Detect which cell encompasses the target text, then output its [x, y] center coordinate. 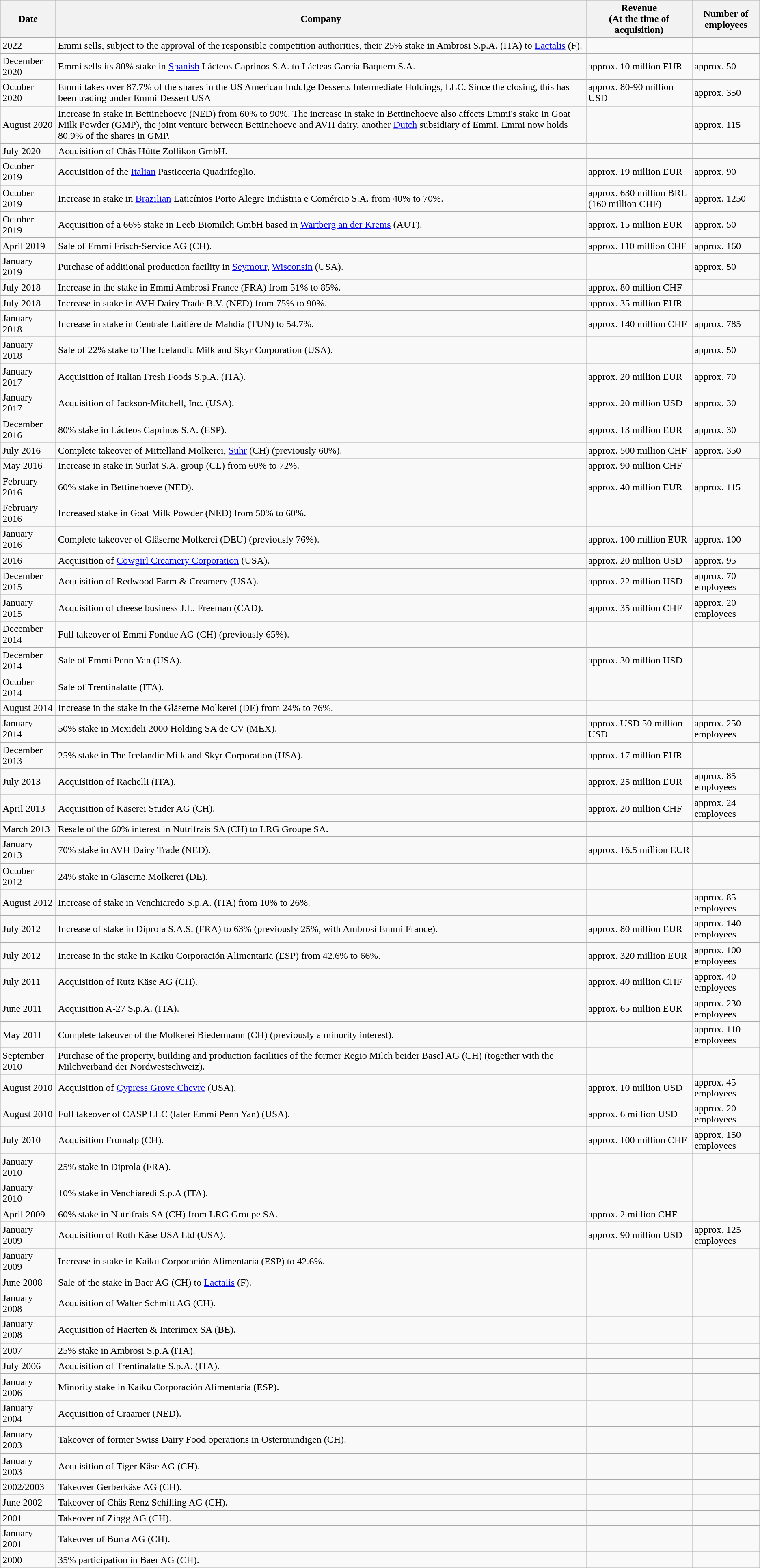
Acquisition of Redwood Farm & Creamery (USA). [321, 581]
Acquisition of cheese business J.L. Freeman (CAD). [321, 608]
25% stake in Diprola (FRA). [321, 1167]
Increase in stake in Brazilian Laticínios Porto Alegre Indústria e Comércio S.A. from 40% to 70%. [321, 198]
August 2014 [28, 708]
October 2014 [28, 687]
August 2020 [28, 125]
approx. 25 million EUR [639, 782]
2022 [28, 45]
2007 [28, 1350]
approx. 630 million BRL (160 million CHF) [639, 198]
Acquisition of Trentinalatte S.p.A. (ITA). [321, 1366]
May 2011 [28, 1035]
December 2015 [28, 581]
Acquisition of Chäs Hütte Zollikon GmbH. [321, 151]
May 2016 [28, 466]
Acquisition of Cowgirl Creamery Corporation (USA). [321, 560]
approx. 140 million CHF [639, 324]
approx. 785 [726, 324]
Increase in stake in AVH Dairy Trade B.V. (NED) from 75% to 90%. [321, 303]
Acquisition of Roth Käse USA Ltd (USA). [321, 1235]
2016 [28, 560]
Sale of Emmi Penn Yan (USA). [321, 661]
Takeover of Burra AG (CH). [321, 1539]
80% stake in Lácteos Caprinos S.A. (ESP). [321, 429]
approx. 110 million CHF [639, 246]
2002/2003 [28, 1487]
June 2002 [28, 1503]
approx. 160 [726, 246]
Full takeover of Emmi Fondue AG (CH) (previously 65%). [321, 634]
approx. 40 employees [726, 982]
approx. 13 million EUR [639, 429]
approx. 10 million EUR [639, 67]
Takeover of Zingg AG (CH). [321, 1518]
approx. 35 million CHF [639, 608]
approx. 100 [726, 540]
Increase of stake in Diprola S.A.S. (FRA) to 63% (previously 25%, with Ambrosi Emmi France). [321, 929]
June 2011 [28, 1008]
approx. 24 employees [726, 808]
Acquisition Fromalp (CH). [321, 1140]
April 2013 [28, 808]
approx. 100 employees [726, 955]
Emmi sells, subject to the approval of the responsible competition authorities, their 25% stake in Ambrosi S.p.A. (ITA) to Lactalis (F). [321, 45]
July 2006 [28, 1366]
Increase in the stake in Kaiku Corporación Alimentaria (ESP) from 42.6% to 66%. [321, 955]
approx. 80-90 million USD [639, 93]
Purchase of additional production facility in Seymour, Wisconsin (USA). [321, 266]
approx. 90 [726, 172]
approx. 250 employees [726, 729]
35% participation in Baer AG (CH). [321, 1560]
Number of employees [726, 19]
October 2020 [28, 93]
approx. 17 million EUR [639, 756]
Increased stake in Goat Milk Powder (NED) from 50% to 60%. [321, 513]
January 2004 [28, 1413]
Increase in stake in Surlat S.A. group (CL) from 60% to 72%. [321, 466]
approx. 20 million CHF [639, 808]
approx. 22 million USD [639, 581]
April 2009 [28, 1214]
December 2013 [28, 756]
Acquisition of Haerten & Interimex SA (BE). [321, 1329]
Increase in the stake in Emmi Ambrosi France (FRA) from 51% to 85%. [321, 287]
June 2008 [28, 1282]
Emmi sells its 80% stake in Spanish Lácteos Caprinos S.A. to Lácteas García Baquero S.A. [321, 67]
Acquisition of a 66% stake in Leeb Biomilch GmbH based in Wartberg an der Krems (AUT). [321, 225]
Sale of 22% stake to The Icelandic Milk and Skyr Corporation (USA). [321, 351]
Increase in stake in Kaiku Corporación Alimentaria (ESP) to 42.6%. [321, 1261]
August 2012 [28, 902]
Acquisition of Craamer (NED). [321, 1413]
25% stake in The Icelandic Milk and Skyr Corporation (USA). [321, 756]
July 2013 [28, 782]
approx. USD 50 million USD [639, 729]
approx. 80 million EUR [639, 929]
Acquisition of Italian Fresh Foods S.p.A. (ITA). [321, 377]
2001 [28, 1518]
Company [321, 19]
approx. 65 million EUR [639, 1008]
Takeover of former Swiss Dairy Food operations in Ostermundigen (CH). [321, 1440]
approx. 10 million USD [639, 1088]
Sale of Trentinalatte (ITA). [321, 687]
July 2010 [28, 1140]
March 2013 [28, 829]
Resale of the 60% interest in Nutrifrais SA (CH) to LRG Groupe SA. [321, 829]
approx. 15 million EUR [639, 225]
approx. 140 employees [726, 929]
approx. 320 million EUR [639, 955]
Acquisition of Rutz Käse AG (CH). [321, 982]
approx. 40 million CHF [639, 982]
Increase in the stake in the Gläserne Molkerei (DE) from 24% to 76%. [321, 708]
approx. 40 million EUR [639, 487]
approx. 150 employees [726, 1140]
approx. 45 employees [726, 1088]
60% stake in Nutrifrais SA (CH) from LRG Groupe SA. [321, 1214]
approx. 30 million USD [639, 661]
approx. 80 million CHF [639, 287]
January 2016 [28, 540]
April 2019 [28, 246]
approx. 100 million EUR [639, 540]
September 2010 [28, 1061]
July 2016 [28, 450]
approx. 500 million CHF [639, 450]
Acquisition of Cypress Grove Chevre (USA). [321, 1088]
Sale of Emmi Frisch-Service AG (CH). [321, 246]
Increase in stake in Centrale Laitière de Mahdia (TUN) to 54.7%. [321, 324]
approx. 95 [726, 560]
July 2011 [28, 982]
January 2006 [28, 1387]
70% stake in AVH Dairy Trade (NED). [321, 850]
Acquisition A-27 S.p.A. (ITA). [321, 1008]
January 2014 [28, 729]
Complete takeover of Mittelland Molkerei, Suhr (CH) (previously 60%). [321, 450]
Complete takeover of the Molkerei Biedermann (CH) (previously a minority interest). [321, 1035]
Acquisition of Jackson-Mitchell, Inc. (USA). [321, 403]
Full takeover of CASP LLC (later Emmi Penn Yan) (USA). [321, 1114]
Revenue(At the time of acquisition) [639, 19]
Minority stake in Kaiku Corporación Alimentaria (ESP). [321, 1387]
Acquisition of the Italian Pasticceria Quadrifoglio. [321, 172]
approx. 125 employees [726, 1235]
50% stake in Mexideli 2000 Holding SA de CV (MEX). [321, 729]
approx. 6 million USD [639, 1114]
24% stake in Gläserne Molkerei (DE). [321, 877]
approx. 19 million EUR [639, 172]
Increase of stake in Venchiaredo S.p.A. (ITA) from 10% to 26%. [321, 902]
Sale of the stake in Baer AG (CH) to Lactalis (F). [321, 1282]
Complete takeover of Gläserne Molkerei (DEU) (previously 76%). [321, 540]
60% stake in Bettinehoeve (NED). [321, 487]
approx. 1250 [726, 198]
approx. 90 million CHF [639, 466]
approx. 16.5 million EUR [639, 850]
January 2013 [28, 850]
Date [28, 19]
December 2020 [28, 67]
approx. 90 million USD [639, 1235]
2000 [28, 1560]
October 2012 [28, 877]
approx. 70 [726, 377]
approx. 2 million CHF [639, 1214]
Acquisition of Rachelli (ITA). [321, 782]
January 2015 [28, 608]
January 2001 [28, 1539]
Acquisition of Walter Schmitt AG (CH). [321, 1303]
January 2019 [28, 266]
approx. 100 million CHF [639, 1140]
approx. 230 employees [726, 1008]
Takeover Gerberkäse AG (CH). [321, 1487]
December 2016 [28, 429]
25% stake in Ambrosi S.p.A (ITA). [321, 1350]
Takeover of Chäs Renz Schilling AG (CH). [321, 1503]
10% stake in Venchiaredi S.p.A (ITA). [321, 1193]
approx. 20 million EUR [639, 377]
approx. 110 employees [726, 1035]
July 2020 [28, 151]
Acquisition of Käserei Studer AG (CH). [321, 808]
approx. 70 employees [726, 581]
Acquisition of Tiger Käse AG (CH). [321, 1466]
approx. 35 million EUR [639, 303]
